Output the (x, y) coordinate of the center of the cell containing the given text.  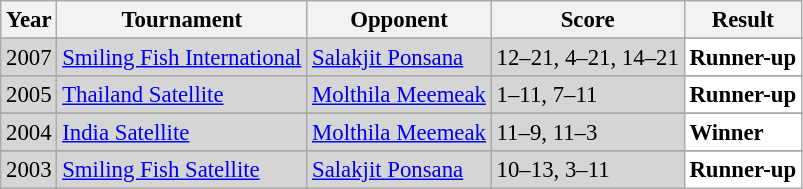
Year (29, 20)
Result (742, 20)
Winner (742, 133)
2003 (29, 170)
11–9, 11–3 (588, 133)
Smiling Fish International (182, 58)
India Satellite (182, 133)
1–11, 7–11 (588, 95)
2004 (29, 133)
2007 (29, 58)
Thailand Satellite (182, 95)
2005 (29, 95)
Opponent (400, 20)
Smiling Fish Satellite (182, 170)
10–13, 3–11 (588, 170)
Tournament (182, 20)
12–21, 4–21, 14–21 (588, 58)
Score (588, 20)
